From the cell containing the given text, extract its center point as (x, y) coordinate. 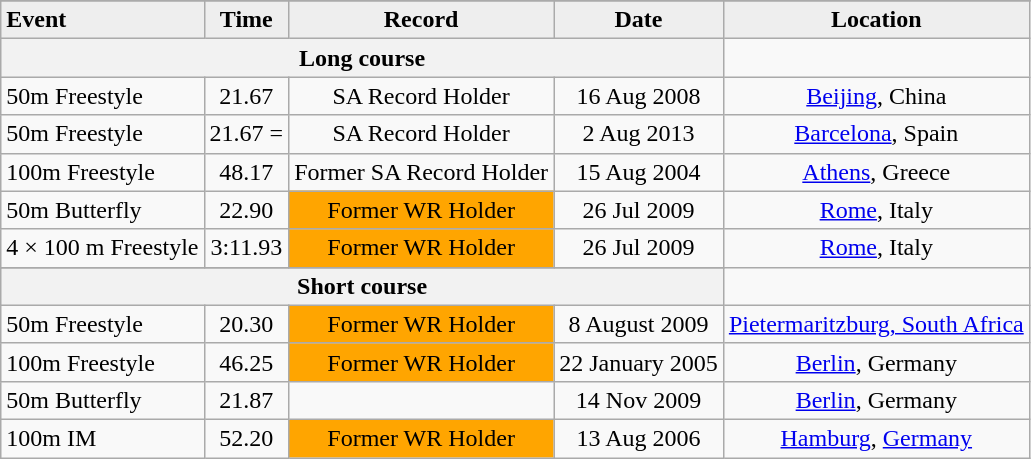
14 Nov 2009 (639, 400)
Short course (362, 286)
Beijing, China (876, 96)
8 August 2009 (639, 324)
3:11.93 (246, 248)
Former SA Record Holder (422, 172)
21.67 = (246, 134)
52.20 (246, 438)
22.90 (246, 210)
Long course (362, 58)
16 Aug 2008 (639, 96)
4 × 100 m Freestyle (102, 248)
Location (876, 20)
48.17 (246, 172)
Pietermaritzburg, South Africa (876, 324)
22 January 2005 (639, 362)
Time (246, 20)
21.87 (246, 400)
Date (639, 20)
Event (102, 20)
Hamburg, Germany (876, 438)
15 Aug 2004 (639, 172)
Record (422, 20)
Athens, Greece (876, 172)
20.30 (246, 324)
100m IM (102, 438)
21.67 (246, 96)
46.25 (246, 362)
Barcelona, Spain (876, 134)
13 Aug 2006 (639, 438)
2 Aug 2013 (639, 134)
